Find where the given text appears and provide that cell's center as [x, y] coordinate. 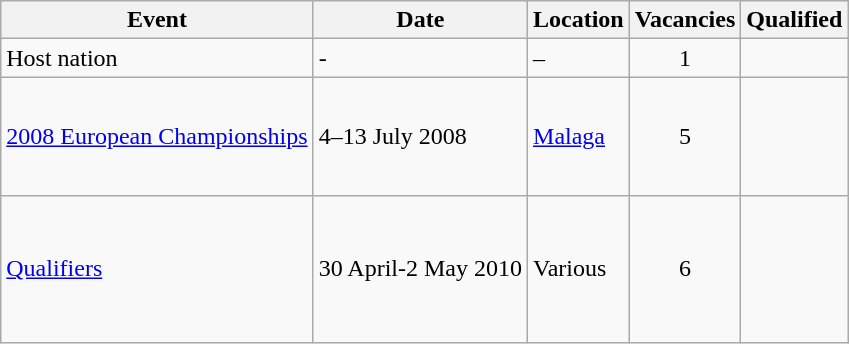
Various [579, 269]
Location [579, 20]
2008 European Championships [157, 136]
Event [157, 20]
Vacancies [685, 20]
Malaga [579, 136]
4–13 July 2008 [420, 136]
Qualified [794, 20]
Host nation [157, 58]
Qualifiers [157, 269]
Date [420, 20]
– [579, 58]
- [420, 58]
6 [685, 269]
5 [685, 136]
30 April-2 May 2010 [420, 269]
1 [685, 58]
